Identify which cell holds the provided text, then report its (X, Y) central coordinate. 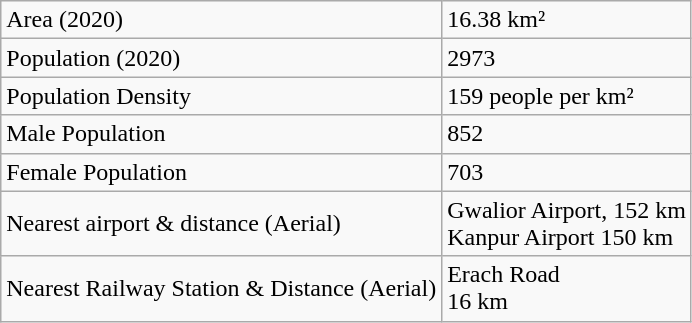
16.38 km² (567, 20)
Erach Road16 km (567, 288)
852 (567, 134)
Area (2020) (222, 20)
Population Density (222, 96)
Male Population (222, 134)
Nearest Railway Station & Distance (Aerial) (222, 288)
Gwalior Airport, 152 kmKanpur Airport 150 km (567, 224)
Female Population (222, 172)
Population (2020) (222, 58)
703 (567, 172)
Nearest airport & distance (Aerial) (222, 224)
159 people per km² (567, 96)
2973 (567, 58)
